Find where the given text appears and provide that cell's center as [x, y] coordinate. 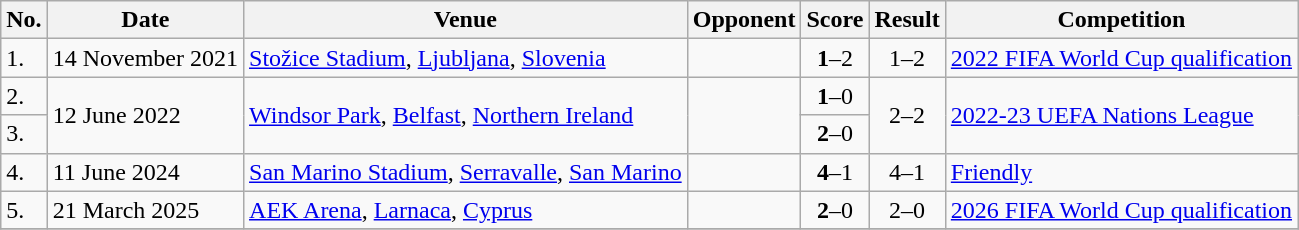
Result [907, 20]
4. [24, 172]
Stožice Stadium, Ljubljana, Slovenia [466, 58]
San Marino Stadium, Serravalle, San Marino [466, 172]
Date [145, 20]
12 June 2022 [145, 115]
2026 FIFA World Cup qualification [1121, 210]
Windsor Park, Belfast, Northern Ireland [466, 115]
Opponent [744, 20]
2022-23 UEFA Nations League [1121, 115]
1–0 [835, 96]
Venue [466, 20]
11 June 2024 [145, 172]
Friendly [1121, 172]
2. [24, 96]
14 November 2021 [145, 58]
1. [24, 58]
2022 FIFA World Cup qualification [1121, 58]
2–2 [907, 115]
Competition [1121, 20]
Score [835, 20]
No. [24, 20]
5. [24, 210]
AEK Arena, Larnaca, Cyprus [466, 210]
21 March 2025 [145, 210]
3. [24, 134]
